Output the (X, Y) coordinate of the center of the cell containing the given text.  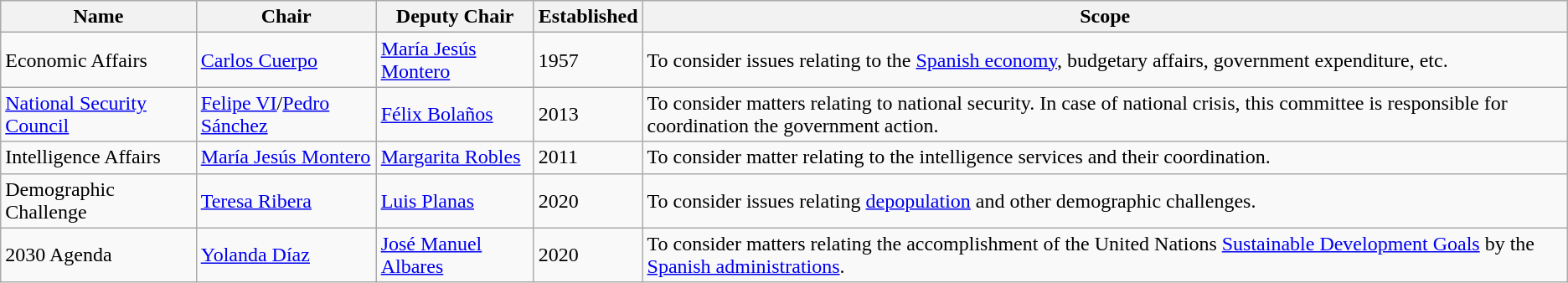
To consider issues relating depopulation and other demographic challenges. (1105, 201)
Chair (286, 17)
José Manuel Albares (455, 255)
Teresa Ribera (286, 201)
National Security Council (99, 114)
2030 Agenda (99, 255)
2011 (588, 157)
1957 (588, 60)
Scope (1105, 17)
Félix Bolaños (455, 114)
To consider matter relating to the intelligence services and their coordination. (1105, 157)
To consider matters relating the accomplishment of the United Nations Sustainable Development Goals by the Spanish administrations. (1105, 255)
Carlos Cuerpo (286, 60)
Luis Planas (455, 201)
To consider issues relating to the Spanish economy, budgetary affairs, government expenditure, etc. (1105, 60)
Economic Affairs (99, 60)
To consider matters relating to national security. In case of national crisis, this committee is responsible for coordination the government action. (1105, 114)
Intelligence Affairs (99, 157)
Felipe VI/Pedro Sánchez (286, 114)
Yolanda Díaz (286, 255)
Demographic Challenge (99, 201)
Margarita Robles (455, 157)
2013 (588, 114)
Established (588, 17)
Deputy Chair (455, 17)
Name (99, 17)
